Return [X, Y] of the center of cell containing provided text 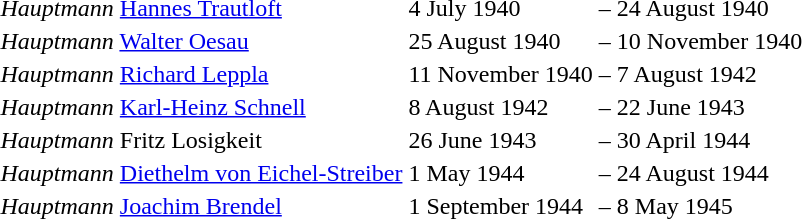
8 August 1942 [500, 107]
25 August 1940 [500, 41]
11 November 1940 [500, 74]
26 June 1943 [500, 140]
1 May 1944 [500, 173]
